Extract the [X, Y] coordinate from the center of the cell holding the provided text.  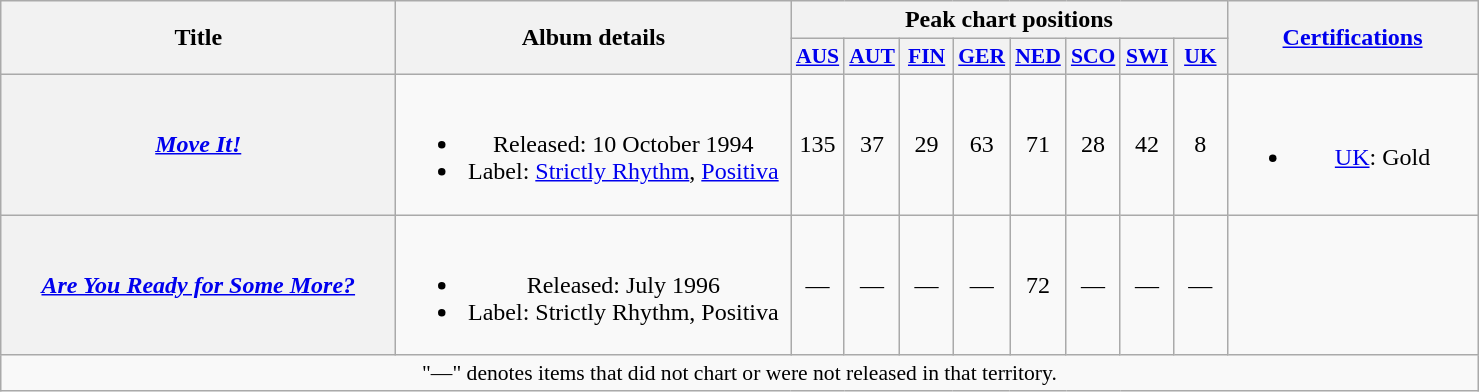
71 [1038, 144]
28 [1094, 144]
Title [198, 38]
Released: 10 October 1994Label: Strictly Rhythm, Positiva [594, 144]
UK: Gold [1352, 144]
63 [982, 144]
FIN [926, 57]
8 [1200, 144]
29 [926, 144]
AUT [872, 57]
42 [1146, 144]
Move It! [198, 144]
Released: July 1996Label: Strictly Rhythm, Positiva [594, 284]
135 [818, 144]
UK [1200, 57]
72 [1038, 284]
GER [982, 57]
Album details [594, 38]
SCO [1094, 57]
Are You Ready for Some More? [198, 284]
NED [1038, 57]
SWI [1146, 57]
"—" denotes items that did not chart or were not released in that territory. [740, 373]
37 [872, 144]
Peak chart positions [1009, 20]
Certifications [1352, 38]
AUS [818, 57]
